From the cell containing the given text, extract its center point as (X, Y) coordinate. 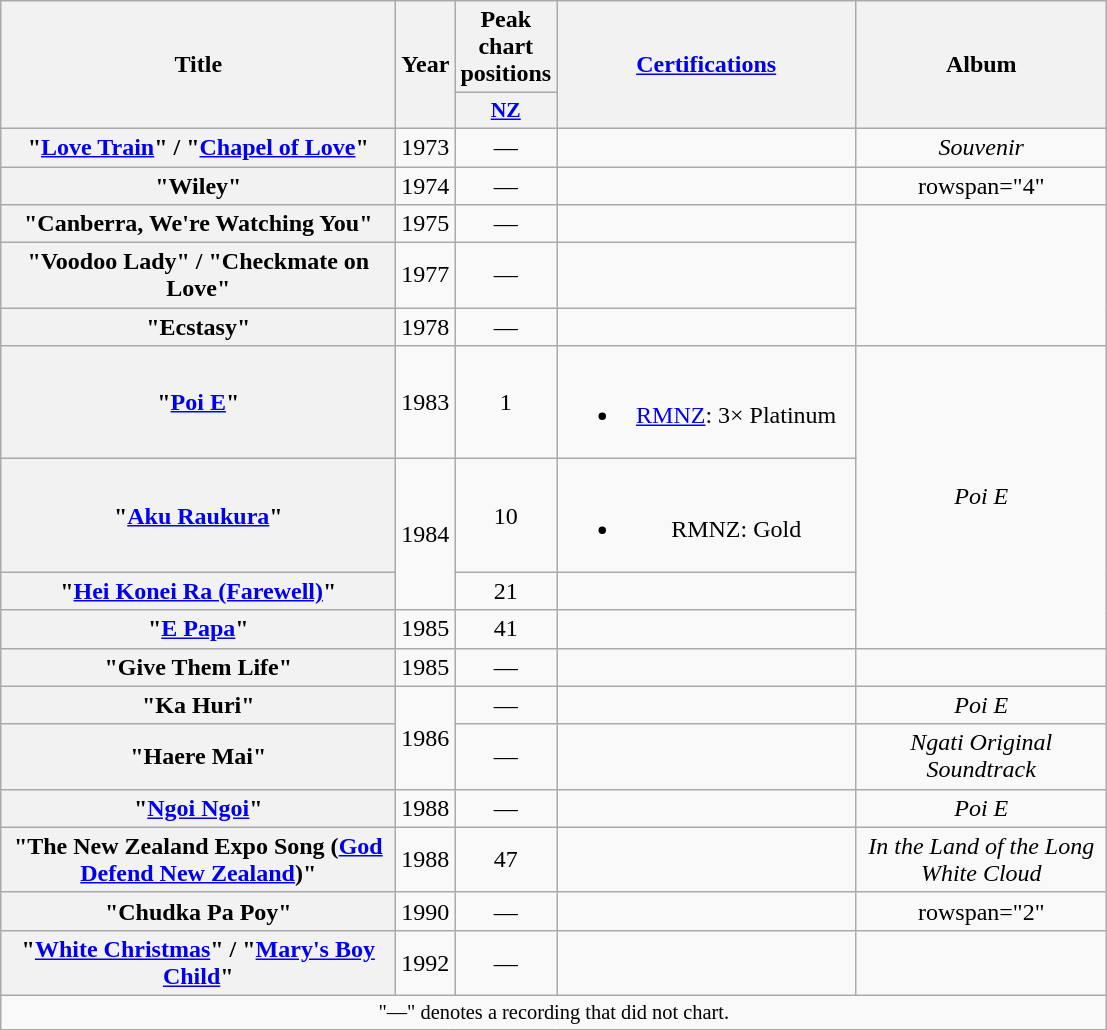
Peak chart positions (506, 47)
Ngati Original Soundtrack (982, 756)
Title (198, 65)
"Ecstasy" (198, 327)
1977 (426, 276)
Certifications (706, 65)
"Voodoo Lady" / "Checkmate on Love" (198, 276)
1974 (426, 185)
47 (506, 860)
"Love Train" / "Chapel of Love" (198, 147)
1 (506, 402)
"—" denotes a recording that did not chart. (554, 1012)
In the Land of the Long White Cloud (982, 860)
"Give Them Life" (198, 667)
"E Papa" (198, 629)
NZ (506, 111)
1992 (426, 962)
"White Christmas" / "Mary's Boy Child" (198, 962)
"Hei Konei Ra (Farewell)" (198, 591)
"Wiley" (198, 185)
"Aku Raukura" (198, 516)
Souvenir (982, 147)
"Chudka Pa Poy" (198, 911)
1990 (426, 911)
1983 (426, 402)
Album (982, 65)
rowspan="2" (982, 911)
1975 (426, 224)
1978 (426, 327)
10 (506, 516)
"Canberra, We're Watching You" (198, 224)
41 (506, 629)
"The New Zealand Expo Song (God Defend New Zealand)" (198, 860)
1984 (426, 534)
"Ngoi Ngoi" (198, 808)
21 (506, 591)
"Haere Mai" (198, 756)
rowspan="4" (982, 185)
"Poi E" (198, 402)
1973 (426, 147)
RMNZ: 3× Platinum (706, 402)
"Ka Huri" (198, 705)
RMNZ: Gold (706, 516)
Year (426, 65)
1986 (426, 738)
